Find where the given text appears and provide that cell's center as [X, Y] coordinate. 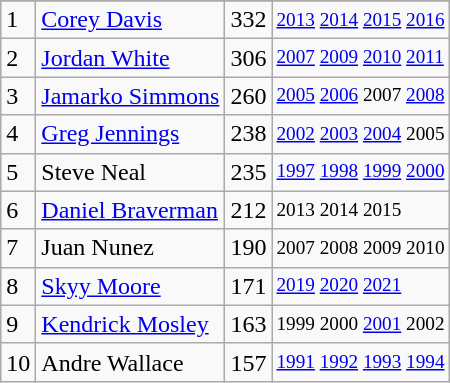
Andre Wallace [130, 362]
157 [248, 362]
235 [248, 172]
163 [248, 324]
1991 1992 1993 1994 [360, 362]
2002 2003 2004 2005 [360, 134]
1997 1998 1999 2000 [360, 172]
3 [18, 96]
Daniel Braverman [130, 210]
10 [18, 362]
1999 2000 2001 2002 [360, 324]
9 [18, 324]
2013 2014 2015 [360, 210]
Corey Davis [130, 20]
8 [18, 286]
Kendrick Mosley [130, 324]
7 [18, 248]
2005 2006 2007 2008 [360, 96]
171 [248, 286]
Jamarko Simmons [130, 96]
4 [18, 134]
1 [18, 20]
Greg Jennings [130, 134]
306 [248, 58]
6 [18, 210]
212 [248, 210]
5 [18, 172]
2007 2008 2009 2010 [360, 248]
2013 2014 2015 2016 [360, 20]
Skyy Moore [130, 286]
238 [248, 134]
2019 2020 2021 [360, 286]
Steve Neal [130, 172]
2 [18, 58]
190 [248, 248]
Juan Nunez [130, 248]
2007 2009 2010 2011 [360, 58]
Jordan White [130, 58]
260 [248, 96]
332 [248, 20]
